Return [x, y] of the center of cell containing provided text 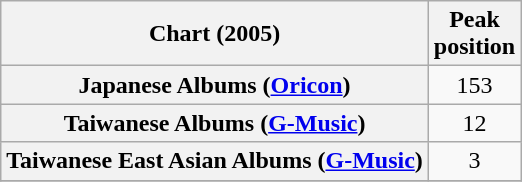
Japanese Albums (Oricon) [215, 85]
Taiwanese Albums (G-Music) [215, 123]
Peakposition [474, 34]
12 [474, 123]
Chart (2005) [215, 34]
3 [474, 161]
Taiwanese East Asian Albums (G-Music) [215, 161]
153 [474, 85]
